Detect which cell encompasses the target text, then output its (x, y) center coordinate. 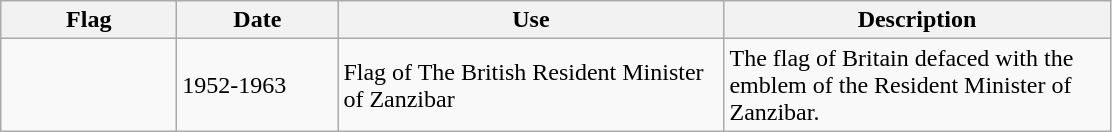
Flag of The British Resident Minister of Zanzibar (531, 85)
1952-1963 (258, 85)
The flag of Britain defaced with the emblem of the Resident Minister of Zanzibar. (917, 85)
Date (258, 20)
Use (531, 20)
Description (917, 20)
Flag (89, 20)
